Scan for the cell matching the given text and deliver its (x, y) coordinate at center. 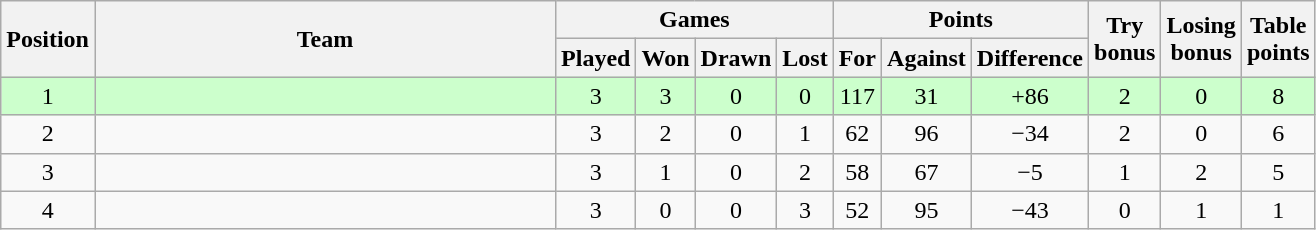
−5 (1030, 172)
117 (857, 96)
8 (1278, 96)
Position (48, 39)
−34 (1030, 134)
Against (927, 58)
5 (1278, 172)
62 (857, 134)
4 (48, 210)
Played (596, 58)
Try bonus (1125, 39)
95 (927, 210)
96 (927, 134)
6 (1278, 134)
31 (927, 96)
+86 (1030, 96)
67 (927, 172)
Difference (1030, 58)
Games (695, 20)
Table points (1278, 39)
−43 (1030, 210)
Lost (805, 58)
58 (857, 172)
Points (960, 20)
Team (324, 39)
52 (857, 210)
Drawn (736, 58)
Won (666, 58)
For (857, 58)
Losing bonus (1201, 39)
